Search for the cell housing the specified text and yield its (x, y) center coordinate. 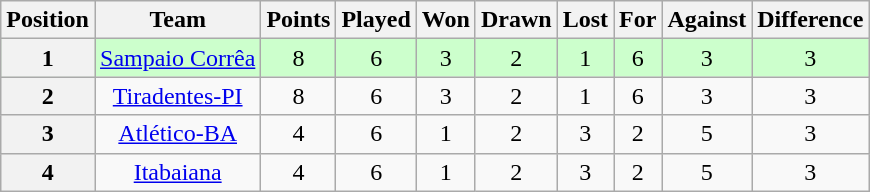
Difference (810, 20)
Drawn (516, 20)
Lost (585, 20)
Atlético-BA (177, 134)
Team (177, 20)
Sampaio Corrêa (177, 58)
Against (707, 20)
Tiradentes-PI (177, 96)
Won (446, 20)
For (638, 20)
Points (298, 20)
Itabaiana (177, 172)
Position (48, 20)
Played (376, 20)
